Detect which cell encompasses the target text, then output its [X, Y] center coordinate. 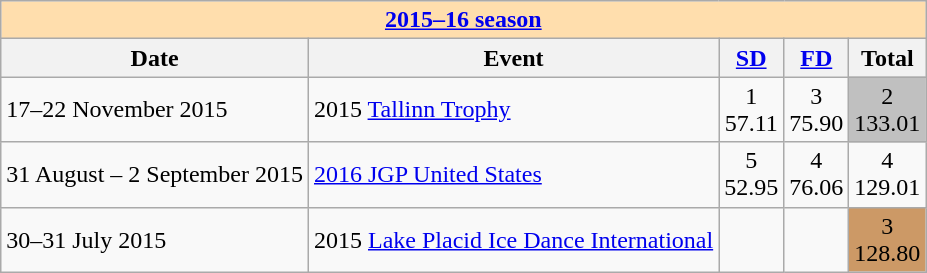
17–22 November 2015 [155, 110]
FD [816, 58]
2015 Tallinn Trophy [513, 110]
31 August – 2 September 2015 [155, 174]
2 133.01 [888, 110]
2016 JGP United States [513, 174]
2015 Lake Placid Ice Dance International [513, 240]
1 57.11 [752, 110]
Total [888, 58]
30–31 July 2015 [155, 240]
SD [752, 58]
3 128.80 [888, 240]
Date [155, 58]
4 129.01 [888, 174]
2015–16 season [464, 20]
3 75.90 [816, 110]
Event [513, 58]
5 52.95 [752, 174]
4 76.06 [816, 174]
